Scan for the cell matching the given text and deliver its (x, y) coordinate at center. 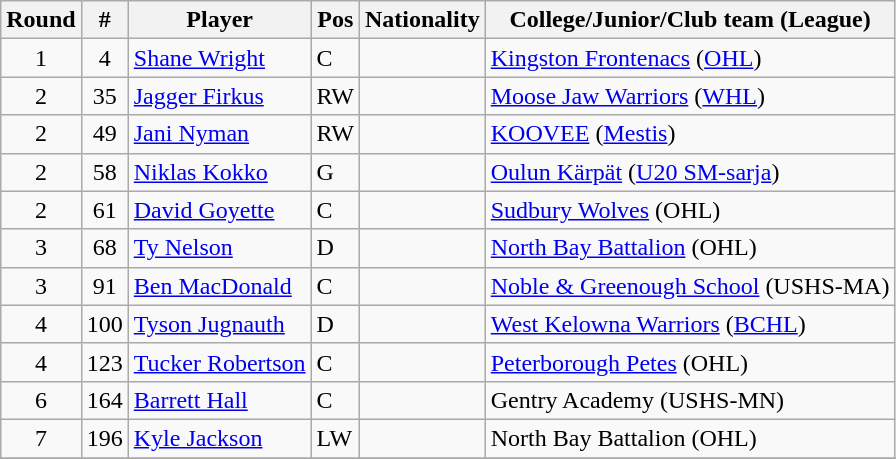
Pos (335, 20)
Sudbury Wolves (OHL) (690, 210)
164 (104, 400)
Moose Jaw Warriors (WHL) (690, 96)
Shane Wright (220, 58)
1 (41, 58)
Tyson Jugnauth (220, 324)
David Goyette (220, 210)
Kyle Jackson (220, 438)
7 (41, 438)
West Kelowna Warriors (BCHL) (690, 324)
Player (220, 20)
Ben MacDonald (220, 286)
Kingston Frontenacs (OHL) (690, 58)
KOOVEE (Mestis) (690, 134)
Round (41, 20)
196 (104, 438)
Gentry Academy (USHS-MN) (690, 400)
Barrett Hall (220, 400)
Niklas Kokko (220, 172)
49 (104, 134)
35 (104, 96)
68 (104, 248)
Noble & Greenough School (USHS-MA) (690, 286)
Oulun Kärpät (U20 SM-sarja) (690, 172)
100 (104, 324)
Nationality (422, 20)
LW (335, 438)
Ty Nelson (220, 248)
91 (104, 286)
6 (41, 400)
Tucker Robertson (220, 362)
Jani Nyman (220, 134)
College/Junior/Club team (League) (690, 20)
Jagger Firkus (220, 96)
# (104, 20)
123 (104, 362)
Peterborough Petes (OHL) (690, 362)
58 (104, 172)
61 (104, 210)
G (335, 172)
